Capture the cell that displays the provided text and extract its [X, Y] central coordinate. 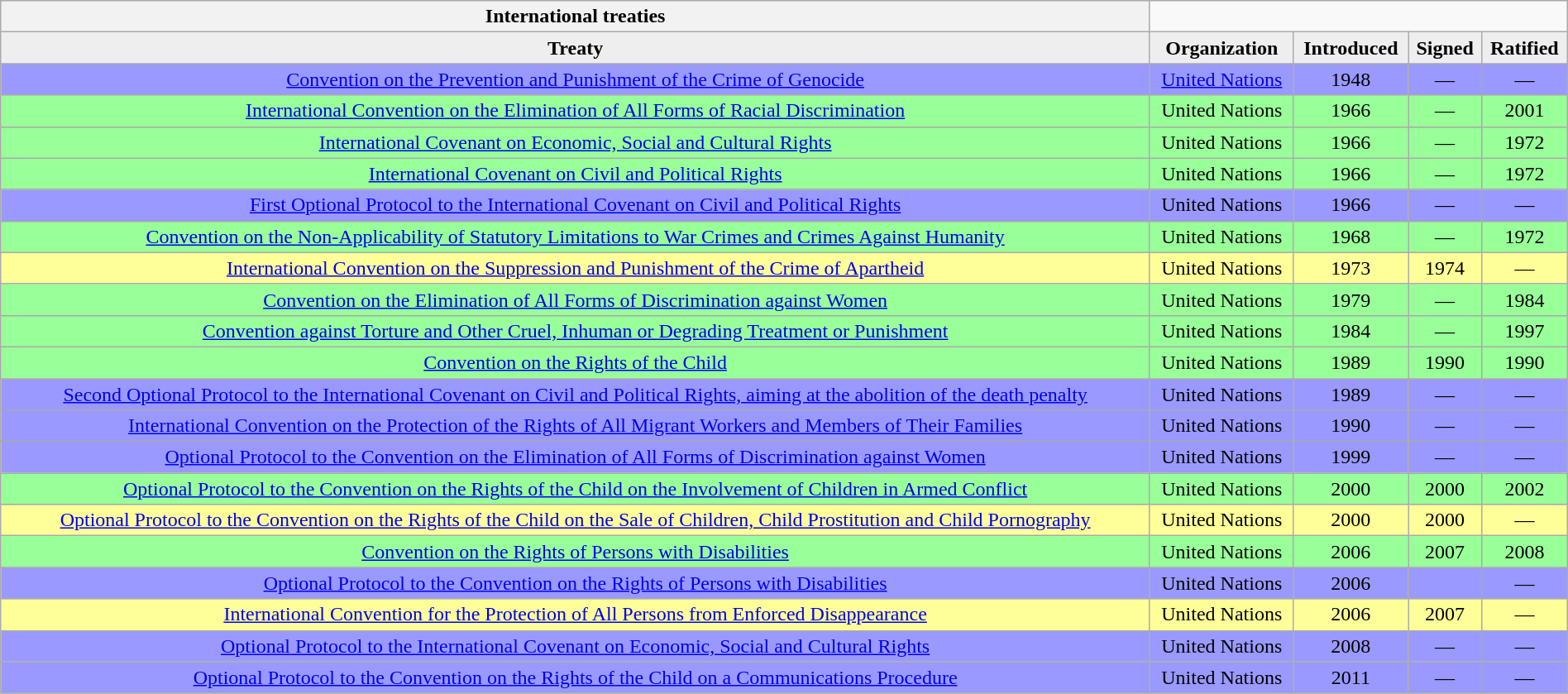
2002 [1525, 489]
Optional Protocol to the Convention on the Rights of Persons with Disabilities [576, 583]
1997 [1525, 331]
Signed [1446, 48]
International Convention on the Elimination of All Forms of Racial Discrimination [576, 111]
International treaties [576, 17]
1999 [1351, 457]
Convention on the Rights of the Child [576, 362]
Convention on the Prevention and Punishment of the Crime of Genocide [576, 79]
First Optional Protocol to the International Covenant on Civil and Political Rights [576, 205]
Optional Protocol to the Convention on the Rights of the Child on the Involvement of Children in Armed Conflict [576, 489]
Second Optional Protocol to the International Covenant on Civil and Political Rights, aiming at the abolition of the death penalty [576, 395]
1974 [1446, 268]
Convention on the Non-Applicability of Statutory Limitations to War Crimes and Crimes Against Humanity [576, 237]
Convention on the Elimination of All Forms of Discrimination against Women [576, 299]
Introduced [1351, 48]
Organization [1221, 48]
1979 [1351, 299]
2001 [1525, 111]
2011 [1351, 677]
1968 [1351, 237]
Optional Protocol to the Convention on the Rights of the Child on a Communications Procedure [576, 677]
Optional Protocol to the Convention on the Rights of the Child on the Sale of Children, Child Prostitution and Child Pornography [576, 520]
International Covenant on Economic, Social and Cultural Rights [576, 142]
1973 [1351, 268]
Optional Protocol to the International Covenant on Economic, Social and Cultural Rights [576, 646]
International Covenant on Civil and Political Rights [576, 174]
Convention on the Rights of Persons with Disabilities [576, 552]
International Convention for the Protection of All Persons from Enforced Disappearance [576, 615]
Treaty [576, 48]
1948 [1351, 79]
International Convention on the Protection of the Rights of All Migrant Workers and Members of Their Families [576, 426]
Ratified [1525, 48]
Optional Protocol to the Convention on the Elimination of All Forms of Discrimination against Women [576, 457]
International Convention on the Suppression and Punishment of the Crime of Apartheid [576, 268]
Convention against Torture and Other Cruel, Inhuman or Degrading Treatment or Punishment [576, 331]
